Search for the cell housing the specified text and yield its (X, Y) center coordinate. 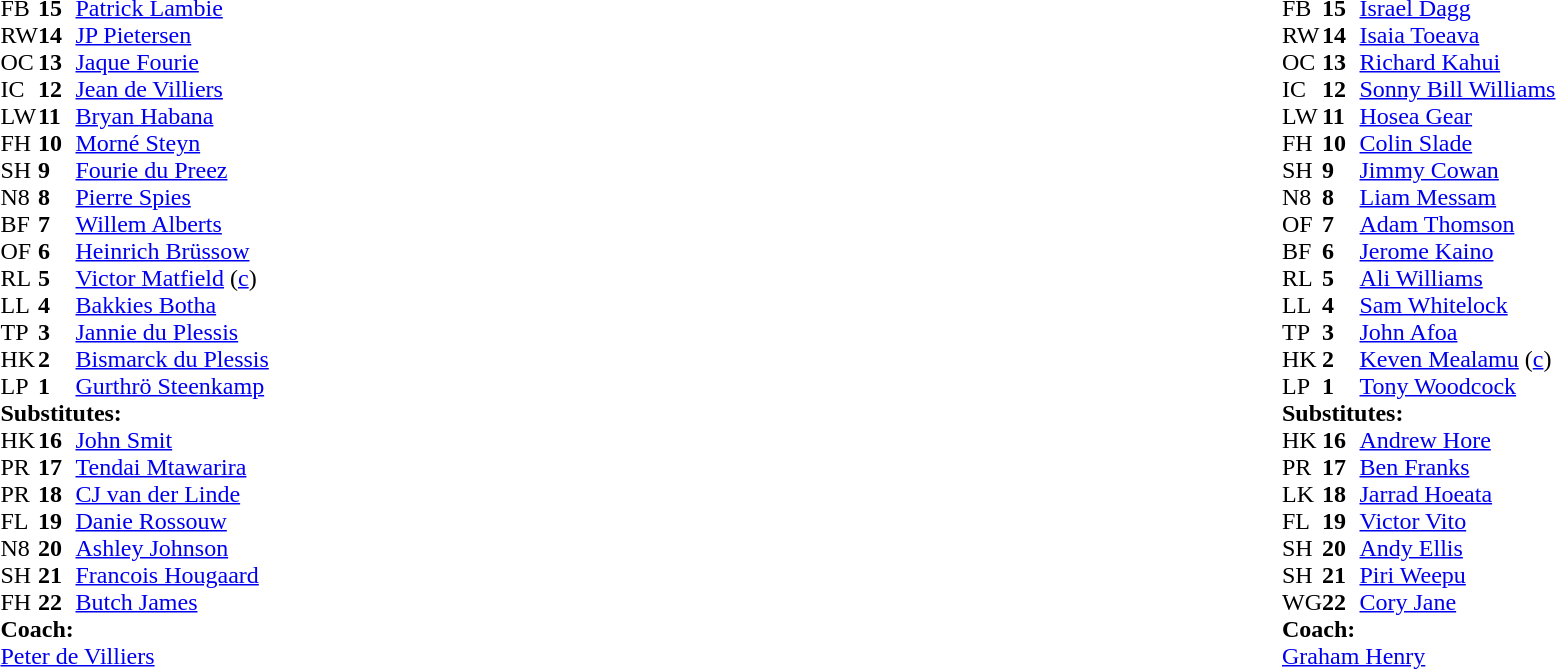
Jerome Kaino (1458, 252)
John Afoa (1458, 332)
Andrew Hore (1458, 440)
Bismarck du Plessis (172, 360)
Jaque Fourie (172, 62)
Colin Slade (1458, 144)
Ashley Johnson (172, 548)
John Smit (172, 440)
Pierre Spies (172, 198)
Keven Mealamu (c) (1458, 360)
Sam Whitelock (1458, 306)
JP Pietersen (172, 36)
Tendai Mtawarira (172, 468)
Sonny Bill Williams (1458, 90)
Tony Woodcock (1458, 386)
Ben Franks (1458, 468)
Bryan Habana (172, 116)
WG (1302, 602)
CJ van der Linde (172, 494)
Richard Kahui (1458, 62)
Peter de Villiers (134, 656)
Francois Hougaard (172, 576)
Adam Thomson (1458, 224)
Ali Williams (1458, 278)
Victor Vito (1458, 522)
Fourie du Preez (172, 170)
LK (1302, 494)
Willem Alberts (172, 224)
Jimmy Cowan (1458, 170)
Heinrich Brüssow (172, 252)
Cory Jane (1458, 602)
Graham Henry (1418, 656)
Jean de Villiers (172, 90)
Danie Rossouw (172, 522)
Morné Steyn (172, 144)
Piri Weepu (1458, 576)
Butch James (172, 602)
Bakkies Botha (172, 306)
Gurthrö Steenkamp (172, 386)
Jarrad Hoeata (1458, 494)
Liam Messam (1458, 198)
Victor Matfield (c) (172, 278)
Jannie du Plessis (172, 332)
Hosea Gear (1458, 116)
Andy Ellis (1458, 548)
Isaia Toeava (1458, 36)
